Return the [x, y] coordinate for the center point of the cell that contains the specified text.  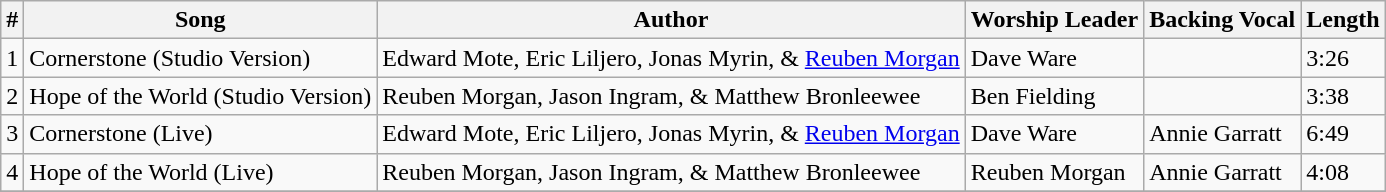
Ben Fielding [1054, 96]
Cornerstone (Studio Version) [200, 58]
Backing Vocal [1222, 20]
Hope of the World (Studio Version) [200, 96]
3:26 [1343, 58]
4:08 [1343, 172]
Song [200, 20]
Length [1343, 20]
Reuben Morgan [1054, 172]
3 [12, 134]
3:38 [1343, 96]
Hope of the World (Live) [200, 172]
2 [12, 96]
4 [12, 172]
Cornerstone (Live) [200, 134]
6:49 [1343, 134]
# [12, 20]
Worship Leader [1054, 20]
Author [672, 20]
1 [12, 58]
